Scan for the cell matching the given text and deliver its (X, Y) coordinate at center. 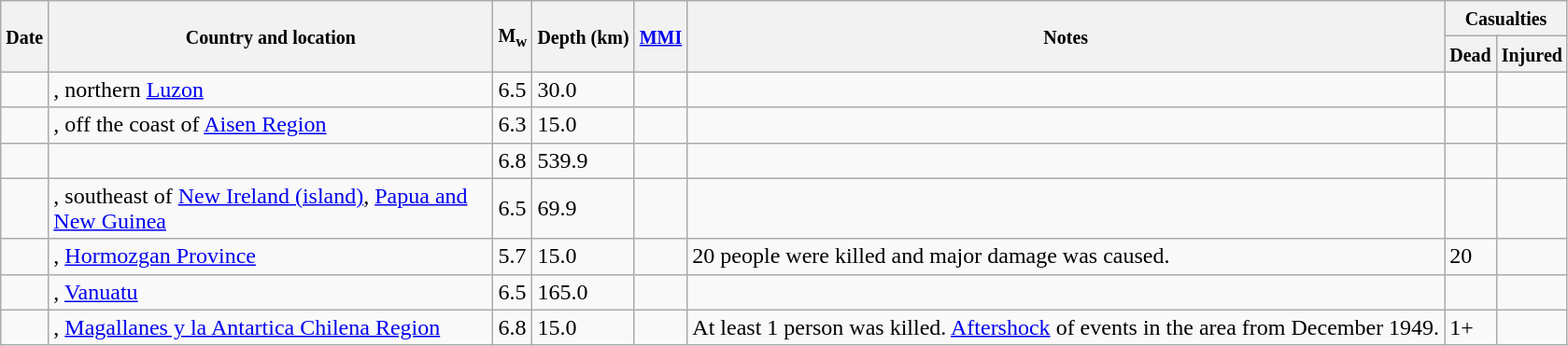
Casualties (1506, 19)
Depth (km) (583, 36)
20 (1471, 256)
Date (24, 36)
Notes (1067, 36)
165.0 (583, 292)
, Vanuatu (271, 292)
Dead (1471, 54)
30.0 (583, 90)
, Magallanes y la Antartica Chilena Region (271, 327)
, Hormozgan Province (271, 256)
, northern Luzon (271, 90)
69.9 (583, 209)
6.3 (513, 125)
, southeast of New Ireland (island), Papua and New Guinea (271, 209)
20 people were killed and major damage was caused. (1067, 256)
539.9 (583, 160)
1+ (1471, 327)
Mw (513, 36)
At least 1 person was killed. Aftershock of events in the area from December 1949. (1067, 327)
Injured (1532, 54)
Country and location (271, 36)
MMI (661, 36)
, off the coast of Aisen Region (271, 125)
5.7 (513, 256)
